Capture the cell that displays the provided text and extract its [X, Y] central coordinate. 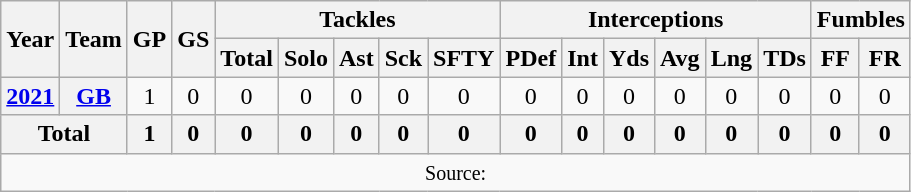
Year [30, 39]
FF [835, 58]
Avg [680, 58]
GP [149, 39]
Solo [306, 58]
PDef [531, 58]
GS [194, 39]
Int [583, 58]
Team [94, 39]
Fumbles [860, 20]
SFTY [464, 58]
TDs [785, 58]
Yds [628, 58]
Lng [731, 58]
Ast [356, 58]
FR [884, 58]
Sck [403, 58]
2021 [30, 96]
GB [94, 96]
Tackles [358, 20]
Source: [456, 172]
Interceptions [656, 20]
